From the cell containing the given text, extract its center point as [x, y] coordinate. 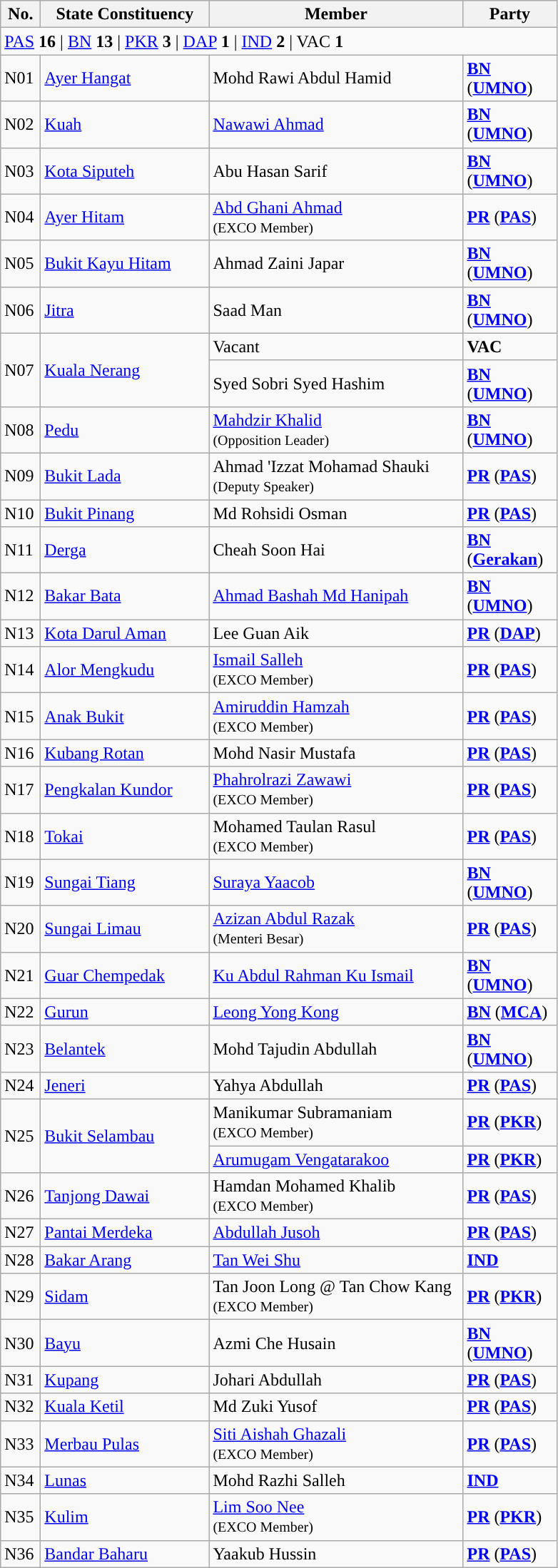
Md Rohsidi Osman [336, 513]
N02 [21, 124]
N27 [21, 1233]
Abd Ghani Ahmad (EXCO Member) [336, 217]
Ahmad 'Izzat Mohamad Shauki (Deputy Speaker) [336, 476]
Tanjong Dawai [125, 1197]
N06 [21, 309]
Ahmad Zaini Japar [336, 264]
N21 [21, 975]
N16 [21, 753]
Saad Man [336, 309]
Mohd Nasir Mustafa [336, 753]
N35 [21, 1517]
N30 [21, 1343]
Ku Abdul Rahman Ku Ismail [336, 975]
Kuala Nerang [125, 369]
Bandar Baharu [125, 1554]
Guar Chempedak [125, 975]
N29 [21, 1296]
Mohd Razhi Salleh [336, 1480]
N28 [21, 1260]
Kuah [125, 124]
N17 [21, 790]
Derga [125, 550]
Kupang [125, 1380]
Lim Soo Nee (EXCO Member) [336, 1517]
Sungai Tiang [125, 883]
Lunas [125, 1480]
Hamdan Mohamed Khalib (EXCO Member) [336, 1197]
Sungai Limau [125, 928]
N31 [21, 1380]
N15 [21, 716]
N04 [21, 217]
N13 [21, 633]
Abdullah Jusoh [336, 1233]
Bukit Selambau [125, 1135]
N10 [21, 513]
Lee Guan Aik [336, 633]
Kota Siputeh [125, 171]
Mohd Rawi Abdul Hamid [336, 78]
Bakar Arang [125, 1260]
Md Zuki Yusof [336, 1407]
Mohamed Taulan Rasul (EXCO Member) [336, 836]
N34 [21, 1480]
Syed Sobri Syed Hashim [336, 384]
N22 [21, 1012]
N01 [21, 78]
N26 [21, 1197]
Leong Yong Kong [336, 1012]
No. [21, 14]
Sidam [125, 1296]
Yaakub Hussin [336, 1554]
Siti Aishah Ghazali (EXCO Member) [336, 1443]
N07 [21, 369]
Pantai Merdeka [125, 1233]
Bukit Pinang [125, 513]
Kota Darul Aman [125, 633]
Cheah Soon Hai [336, 550]
Ismail Salleh (EXCO Member) [336, 670]
Party [509, 14]
Jitra [125, 309]
Tokai [125, 836]
Manikumar Subramaniam (EXCO Member) [336, 1122]
Merbau Pulas [125, 1443]
Bukit Kayu Hitam [125, 264]
Suraya Yaacob [336, 883]
N18 [21, 836]
N12 [21, 596]
Kulim [125, 1517]
State Constituency [125, 14]
Anak Bukit [125, 716]
N03 [21, 171]
Phahrolrazi Zawawi (EXCO Member) [336, 790]
N24 [21, 1085]
VAC [509, 347]
Member [336, 14]
Ahmad Bashah Md Hanipah [336, 596]
Amiruddin Hamzah (EXCO Member) [336, 716]
N33 [21, 1443]
N11 [21, 550]
Johari Abdullah [336, 1380]
N20 [21, 928]
PR (DAP) [509, 633]
Azmi Che Husain [336, 1343]
Belantek [125, 1048]
Azizan Abdul Razak (Menteri Besar) [336, 928]
Ayer Hitam [125, 217]
N05 [21, 264]
Vacant [336, 347]
N32 [21, 1407]
BN (MCA) [509, 1012]
N23 [21, 1048]
Abu Hasan Sarif [336, 171]
Pedu [125, 429]
N19 [21, 883]
N08 [21, 429]
Bakar Bata [125, 596]
Pengkalan Kundor [125, 790]
PAS 16 | BN 13 | PKR 3 | DAP 1 | IND 2 | VAC 1 [278, 41]
N25 [21, 1135]
Mohd Tajudin Abdullah [336, 1048]
Jeneri [125, 1085]
N36 [21, 1554]
Alor Mengkudu [125, 670]
Ayer Hangat [125, 78]
N14 [21, 670]
Gurun [125, 1012]
N09 [21, 476]
Bayu [125, 1343]
Yahya Abdullah [336, 1085]
Bukit Lada [125, 476]
Kubang Rotan [125, 753]
Nawawi Ahmad [336, 124]
Tan Joon Long @ Tan Chow Kang (EXCO Member) [336, 1296]
Mahdzir Khalid (Opposition Leader) [336, 429]
Arumugam Vengatarakoo [336, 1159]
Tan Wei Shu [336, 1260]
Kuala Ketil [125, 1407]
BN (Gerakan) [509, 550]
